Search for the cell housing the specified text and yield its [x, y] center coordinate. 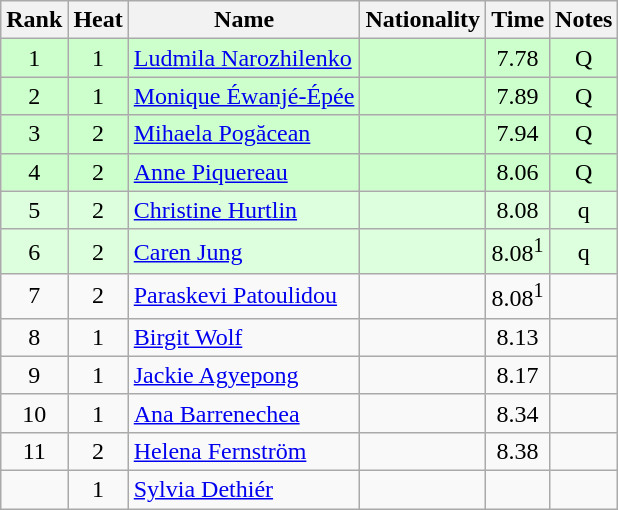
Helena Fernström [244, 451]
8.13 [518, 337]
7.94 [518, 134]
Paraskevi Patoulidou [244, 296]
8.08 [518, 210]
Anne Piquereau [244, 172]
Heat [98, 20]
5 [34, 210]
8.34 [518, 413]
Notes [584, 20]
4 [34, 172]
6 [34, 252]
3 [34, 134]
Christine Hurtlin [244, 210]
Monique Éwanjé-Épée [244, 96]
Mihaela Pogăcean [244, 134]
9 [34, 375]
Nationality [423, 20]
8.38 [518, 451]
Caren Jung [244, 252]
Sylvia Dethiér [244, 489]
10 [34, 413]
Rank [34, 20]
Birgit Wolf [244, 337]
Name [244, 20]
8.17 [518, 375]
Time [518, 20]
7.78 [518, 58]
8 [34, 337]
Ana Barrenechea [244, 413]
8.06 [518, 172]
Jackie Agyepong [244, 375]
7 [34, 296]
Ludmila Narozhilenko [244, 58]
11 [34, 451]
7.89 [518, 96]
